Search for the cell housing the specified text and yield its [x, y] center coordinate. 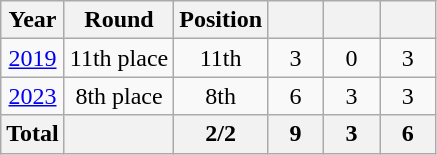
2023 [33, 96]
Round [118, 20]
8th [221, 96]
Total [33, 134]
Year [33, 20]
2/2 [221, 134]
Position [221, 20]
11th place [118, 58]
8th place [118, 96]
9 [296, 134]
2019 [33, 58]
11th [221, 58]
0 [352, 58]
